Identify which cell holds the provided text, then report its (x, y) central coordinate. 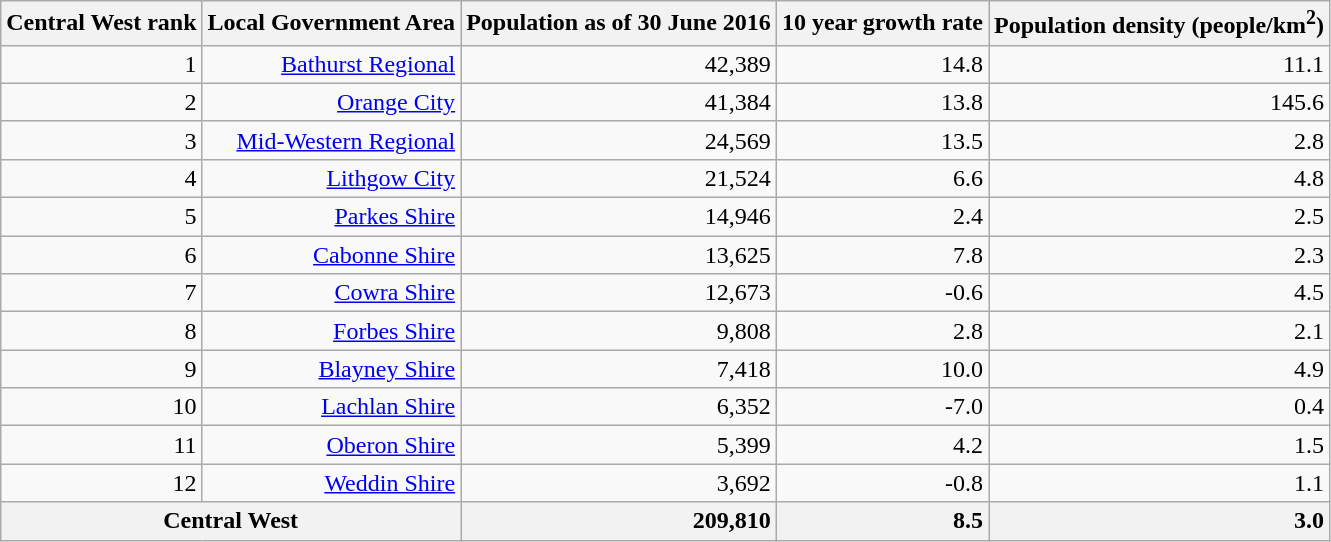
7.8 (882, 255)
0.4 (1160, 407)
209,810 (619, 521)
Forbes Shire (332, 331)
5 (102, 217)
Lachlan Shire (332, 407)
9,808 (619, 331)
1.5 (1160, 445)
-7.0 (882, 407)
4.8 (1160, 178)
4 (102, 178)
Population as of 30 June 2016 (619, 24)
Central West rank (102, 24)
-0.6 (882, 293)
11 (102, 445)
9 (102, 369)
4.5 (1160, 293)
10.0 (882, 369)
Local Government Area (332, 24)
4.9 (1160, 369)
3,692 (619, 483)
2.1 (1160, 331)
Mid-Western Regional (332, 140)
Blayney Shire (332, 369)
3.0 (1160, 521)
Cabonne Shire (332, 255)
41,384 (619, 102)
8.5 (882, 521)
14.8 (882, 64)
5,399 (619, 445)
11.1 (1160, 64)
-0.8 (882, 483)
145.6 (1160, 102)
14,946 (619, 217)
13.8 (882, 102)
12,673 (619, 293)
24,569 (619, 140)
1.1 (1160, 483)
8 (102, 331)
Population density (people/km2) (1160, 24)
Central West (231, 521)
7 (102, 293)
Orange City (332, 102)
Oberon Shire (332, 445)
10 (102, 407)
Cowra Shire (332, 293)
7,418 (619, 369)
3 (102, 140)
1 (102, 64)
4.2 (882, 445)
13.5 (882, 140)
Bathurst Regional (332, 64)
6 (102, 255)
Parkes Shire (332, 217)
Lithgow City (332, 178)
2 (102, 102)
10 year growth rate (882, 24)
2.3 (1160, 255)
12 (102, 483)
6,352 (619, 407)
2.5 (1160, 217)
21,524 (619, 178)
Weddin Shire (332, 483)
2.4 (882, 217)
13,625 (619, 255)
6.6 (882, 178)
42,389 (619, 64)
